Detect which cell encompasses the target text, then output its (X, Y) center coordinate. 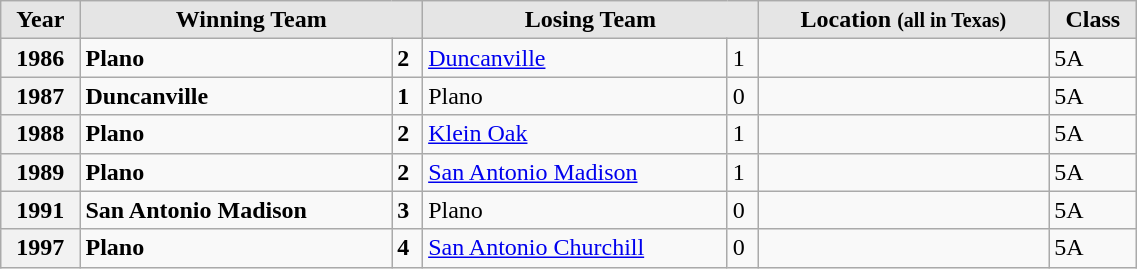
1987 (40, 96)
1991 (40, 210)
Winning Team (252, 20)
1988 (40, 134)
Class (1093, 20)
4 (408, 248)
3 (408, 210)
1989 (40, 172)
San Antonio Churchill (576, 248)
Location (all in Texas) (904, 20)
Losing Team (590, 20)
1997 (40, 248)
Klein Oak (576, 134)
1986 (40, 58)
Year (40, 20)
